Detect which cell encompasses the target text, then output its (X, Y) center coordinate. 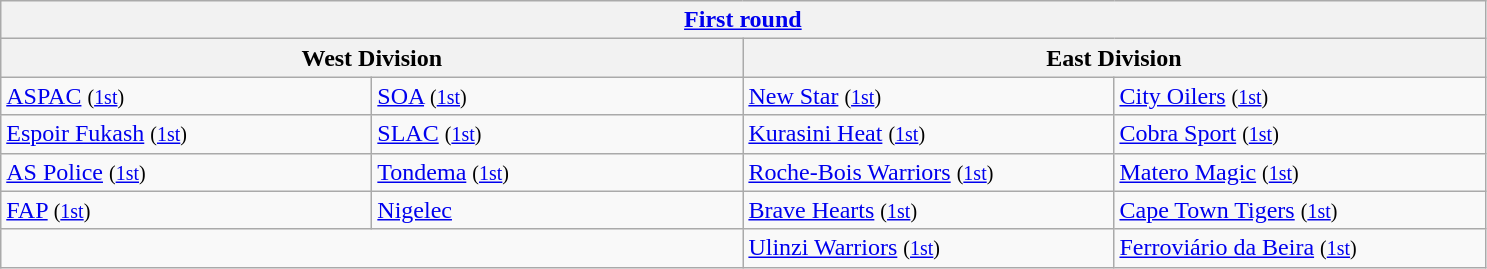
AS Police (1st) (186, 172)
ASPAC (1st) (186, 96)
West Division (372, 58)
Espoir Fukash (1st) (186, 134)
SLAC (1st) (558, 134)
Ferroviário da Beira (1st) (1300, 248)
New Star (1st) (928, 96)
Cobra Sport (1st) (1300, 134)
Ulinzi Warriors (1st) (928, 248)
First round (743, 20)
Tondema (1st) (558, 172)
Kurasini Heat (1st) (928, 134)
SOA (1st) (558, 96)
Roche-Bois Warriors (1st) (928, 172)
Matero Magic (1st) (1300, 172)
City Oilers (1st) (1300, 96)
East Division (1114, 58)
Brave Hearts (1st) (928, 210)
FAP (1st) (186, 210)
Nigelec (558, 210)
Cape Town Tigers (1st) (1300, 210)
